Provide the [X, Y] coordinate of the cell's center where the given text is located.  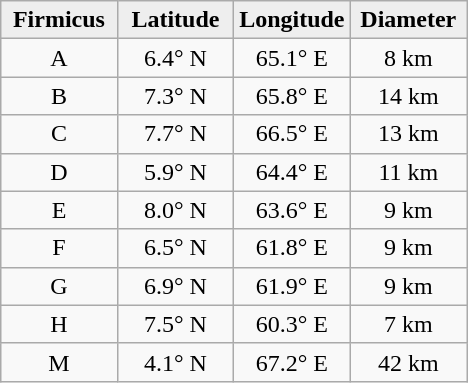
M [59, 362]
B [59, 96]
61.8° E [292, 248]
64.4° E [292, 172]
A [59, 58]
11 km [408, 172]
Longitude [292, 20]
6.9° N [175, 286]
C [59, 134]
H [59, 324]
6.4° N [175, 58]
Latitude [175, 20]
7 km [408, 324]
E [59, 210]
63.6° E [292, 210]
65.1° E [292, 58]
65.8° E [292, 96]
13 km [408, 134]
D [59, 172]
67.2° E [292, 362]
8.0° N [175, 210]
14 km [408, 96]
F [59, 248]
6.5° N [175, 248]
7.7° N [175, 134]
66.5° E [292, 134]
8 km [408, 58]
4.1° N [175, 362]
Diameter [408, 20]
G [59, 286]
60.3° E [292, 324]
7.5° N [175, 324]
5.9° N [175, 172]
42 km [408, 362]
7.3° N [175, 96]
Firmicus [59, 20]
61.9° E [292, 286]
